Capture the cell that displays the provided text and extract its (X, Y) central coordinate. 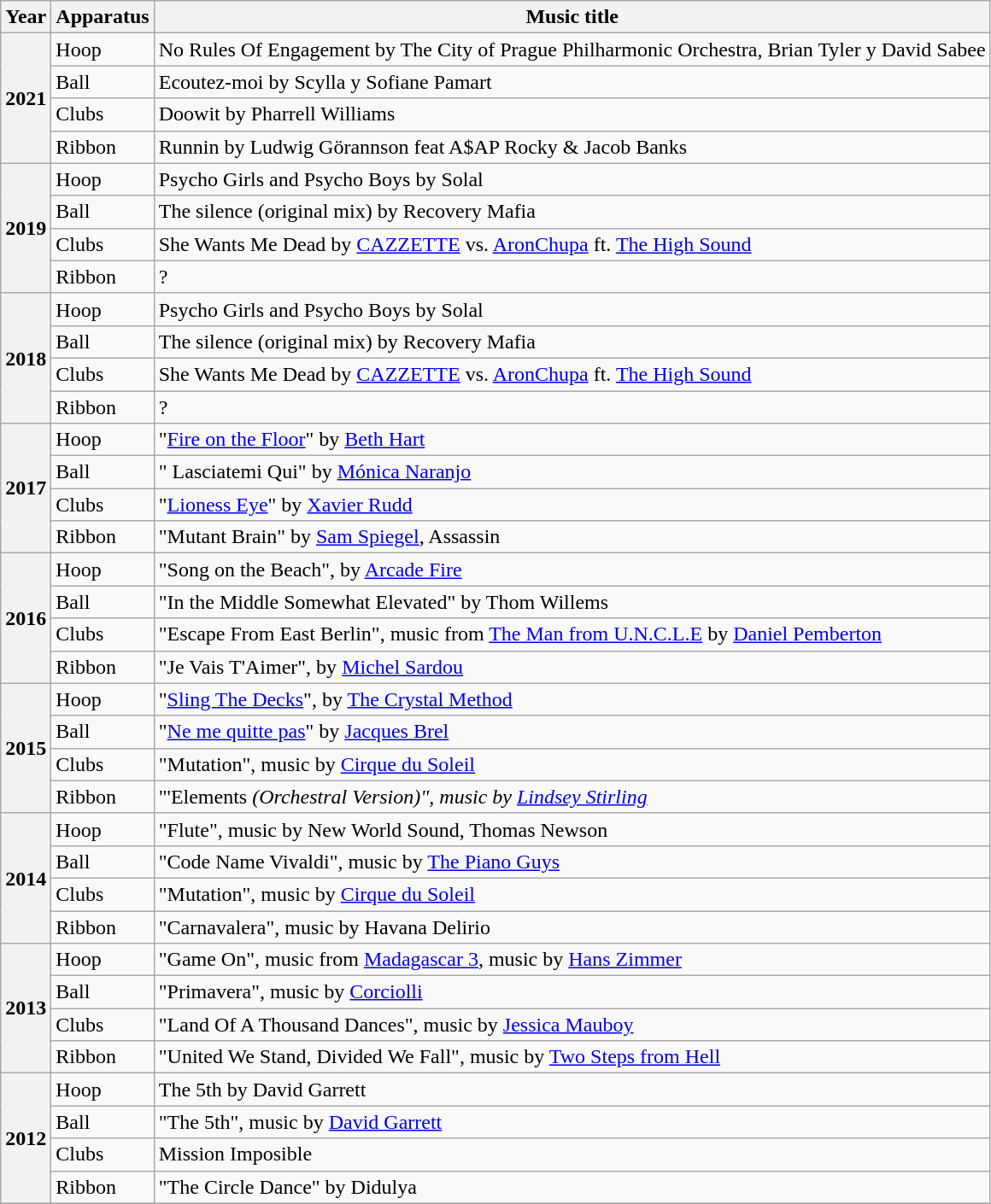
"Escape From East Berlin", music from The Man from U.N.C.L.E by Daniel Pemberton (572, 634)
No Rules Of Engagement by The City of Prague Philharmonic Orchestra, Brian Tyler y David Sabee (572, 50)
2012 (26, 1138)
"Lioness Eye" by Xavier Rudd (572, 505)
"Song on the Beach", by Arcade Fire (572, 570)
"The Circle Dance" by Didulya (572, 1187)
Year (26, 17)
Doowit by Pharrell Williams (572, 114)
"Mutant Brain" by Sam Spiegel, Assassin (572, 537)
"The 5th", music by David Garrett (572, 1122)
Mission Imposible (572, 1154)
Ecoutez-moi by Scylla y Sofiane Pamart (572, 82)
"Sling The Decks", by The Crystal Method (572, 699)
"In the Middle Somewhat Elevated" by Thom Willems (572, 602)
Music title (572, 17)
"Land Of A Thousand Dances", music by Jessica Mauboy (572, 1025)
2016 (26, 618)
"Fire on the Floor" by Beth Hart (572, 440)
2021 (26, 98)
"Code Name Vivaldi", music by The Piano Guys (572, 862)
2017 (26, 488)
The 5th by David Garrett (572, 1090)
"'Elements (Orchestral Version)", music by Lindsey Stirling (572, 797)
" Lasciatemi Qui" by Mónica Naranjo (572, 472)
Runnin by Ludwig Görannson feat A$AP Rocky & Jacob Banks (572, 147)
"Je Vais T'Aimer", by Michel Sardou (572, 667)
"Carnavalera", music by Havana Delirio (572, 926)
2018 (26, 358)
"Primavera", music by Corciolli (572, 992)
"United We Stand, Divided We Fall", music by Two Steps from Hell (572, 1057)
2013 (26, 1008)
2019 (26, 228)
"Flute", music by New World Sound, Thomas Newson (572, 829)
Apparatus (103, 17)
"Ne me quitte pas" by Jacques Brel (572, 732)
2014 (26, 878)
"Game On", music from Madagascar 3, music by Hans Zimmer (572, 960)
2015 (26, 748)
